Provide the [X, Y] coordinate of the cell's center where the given text is located.  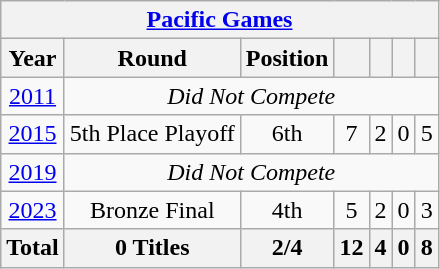
Total [33, 248]
5th Place Playoff [152, 134]
2/4 [287, 248]
8 [426, 248]
2015 [33, 134]
2023 [33, 210]
0 Titles [152, 248]
Pacific Games [220, 20]
12 [352, 248]
2019 [33, 172]
6th [287, 134]
2011 [33, 96]
4 [380, 248]
7 [352, 134]
Round [152, 58]
Year [33, 58]
3 [426, 210]
Position [287, 58]
4th [287, 210]
Bronze Final [152, 210]
